Extract the (X, Y) coordinate from the center of the cell holding the provided text.  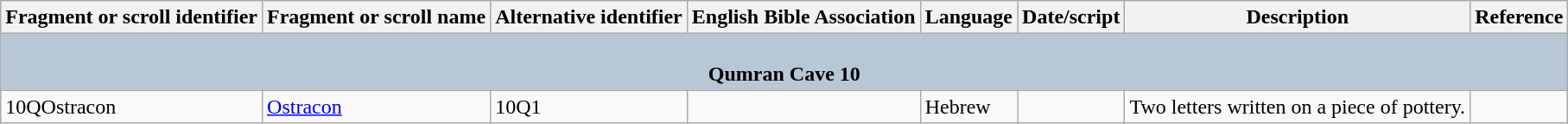
Description (1298, 17)
Date/script (1071, 17)
English Bible Association (803, 17)
10Q1 (589, 107)
Fragment or scroll identifier (131, 17)
Alternative identifier (589, 17)
Hebrew (968, 107)
Reference (1519, 17)
10QOstracon (131, 107)
Two letters written on a piece of pottery. (1298, 107)
Fragment or scroll name (377, 17)
Ostracon (377, 107)
Qumran Cave 10 (784, 62)
Language (968, 17)
